Search for the cell housing the specified text and yield its [x, y] center coordinate. 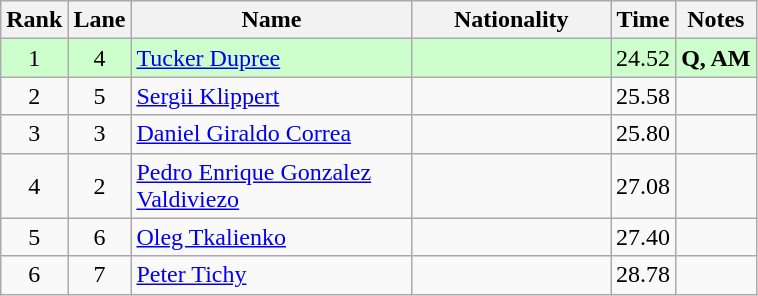
7 [100, 275]
Nationality [512, 20]
24.52 [644, 58]
Name [272, 20]
Notes [716, 20]
25.58 [644, 96]
Oleg Tkalienko [272, 237]
25.80 [644, 134]
27.08 [644, 186]
Rank [34, 20]
Daniel Giraldo Correa [272, 134]
Q, AM [716, 58]
Sergii Klippert [272, 96]
Tucker Dupree [272, 58]
Lane [100, 20]
28.78 [644, 275]
1 [34, 58]
Peter Tichy [272, 275]
27.40 [644, 237]
Time [644, 20]
Pedro Enrique Gonzalez Valdiviezo [272, 186]
